From the cell containing the given text, extract its center point as (x, y) coordinate. 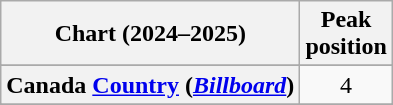
Canada Country (Billboard) (150, 85)
Chart (2024–2025) (150, 34)
Peakposition (346, 34)
4 (346, 85)
